Find where the given text appears and provide that cell's center as (x, y) coordinate. 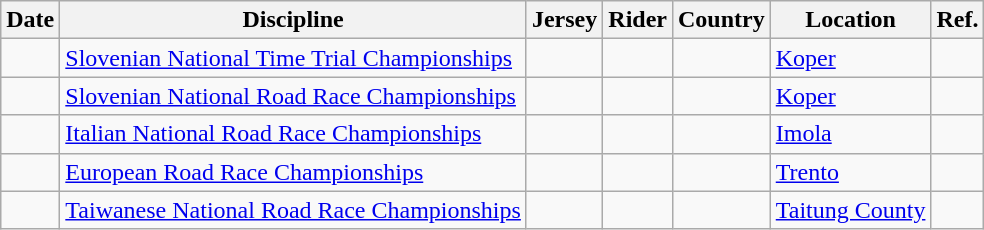
Date (30, 20)
Location (850, 20)
Rider (638, 20)
Italian National Road Race Championships (294, 134)
Imola (850, 134)
Ref. (958, 20)
European Road Race Championships (294, 172)
Slovenian National Time Trial Championships (294, 58)
Taitung County (850, 210)
Country (721, 20)
Discipline (294, 20)
Trento (850, 172)
Slovenian National Road Race Championships (294, 96)
Taiwanese National Road Race Championships (294, 210)
Jersey (564, 20)
